From the cell containing the given text, extract its center point as (x, y) coordinate. 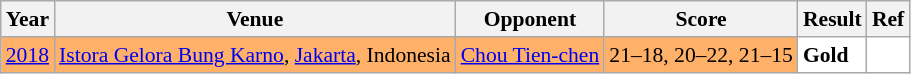
Gold (832, 55)
Ref (888, 19)
Istora Gelora Bung Karno, Jakarta, Indonesia (255, 55)
21–18, 20–22, 21–15 (701, 55)
Venue (255, 19)
Result (832, 19)
Chou Tien-chen (530, 55)
2018 (28, 55)
Opponent (530, 19)
Year (28, 19)
Score (701, 19)
